Return [X, Y] of the center of cell containing provided text 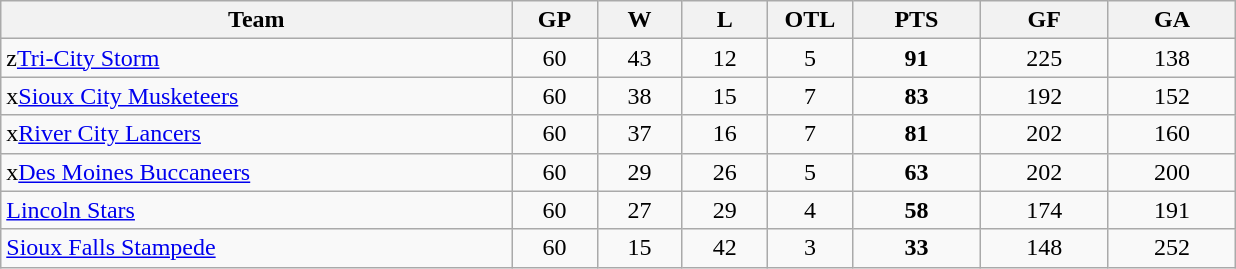
148 [1044, 248]
12 [724, 58]
38 [640, 96]
42 [724, 248]
43 [640, 58]
L [724, 20]
xRiver City Lancers [256, 134]
252 [1172, 248]
91 [917, 58]
Lincoln Stars [256, 210]
3 [810, 248]
xDes Moines Buccaneers [256, 172]
225 [1044, 58]
OTL [810, 20]
GP [554, 20]
PTS [917, 20]
4 [810, 210]
zTri-City Storm [256, 58]
81 [917, 134]
138 [1172, 58]
xSioux City Musketeers [256, 96]
Sioux Falls Stampede [256, 248]
33 [917, 248]
152 [1172, 96]
160 [1172, 134]
26 [724, 172]
27 [640, 210]
W [640, 20]
200 [1172, 172]
37 [640, 134]
16 [724, 134]
GA [1172, 20]
Team [256, 20]
191 [1172, 210]
58 [917, 210]
192 [1044, 96]
83 [917, 96]
174 [1044, 210]
GF [1044, 20]
63 [917, 172]
